Provide the [x, y] coordinate of the cell's center where the given text is located.  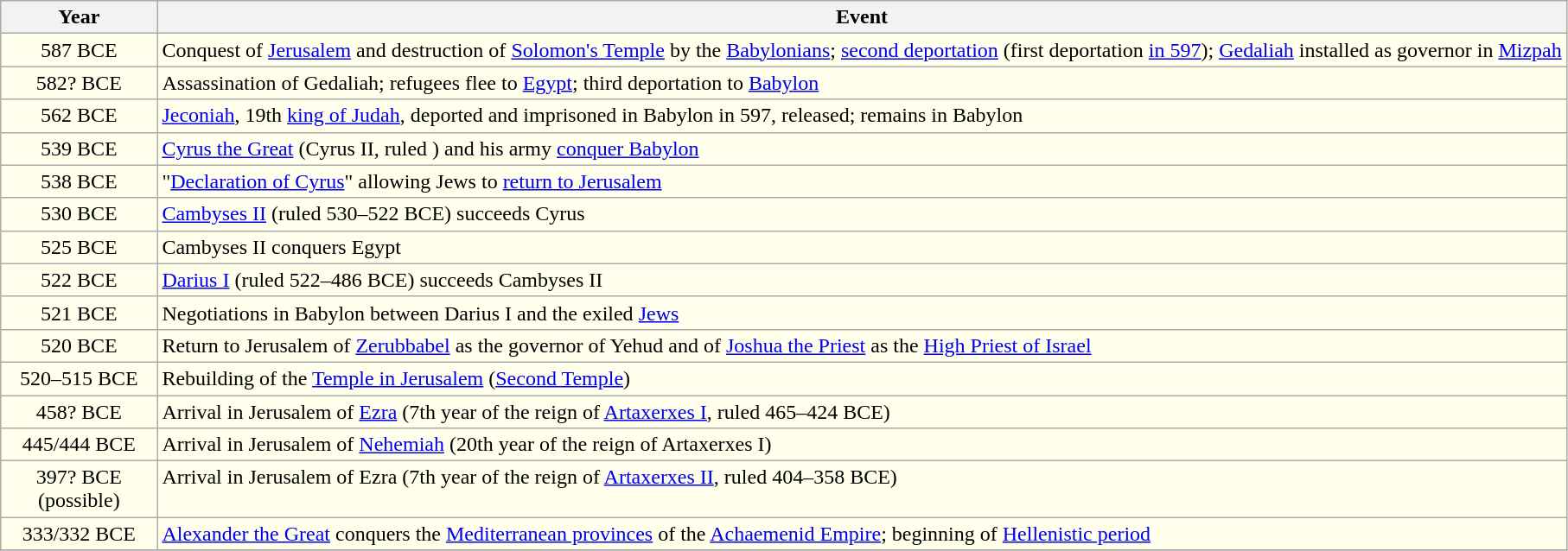
Return to Jerusalem of Zerubbabel as the governor of Yehud and of Joshua the Priest as the High Priest of Israel [862, 345]
Rebuilding of the Temple in Jerusalem (Second Temple) [862, 378]
562 BCE [80, 116]
Alexander the Great conquers the Mediterranean provinces of the Achaemenid Empire; beginning of Hellenistic period [862, 534]
"Declaration of Cyrus" allowing Jews to return to Jerusalem [862, 181]
397? BCE(possible) [80, 489]
587 BCE [80, 50]
520–515 BCE [80, 378]
522 BCE [80, 280]
Cambyses II conquers Egypt [862, 247]
539 BCE [80, 149]
538 BCE [80, 181]
521 BCE [80, 313]
525 BCE [80, 247]
530 BCE [80, 214]
Arrival in Jerusalem of Ezra (7th year of the reign of Artaxerxes I, ruled 465–424 BCE) [862, 412]
Arrival in Jerusalem of Nehemiah (20th year of the reign of Artaxerxes I) [862, 445]
Arrival in Jerusalem of Ezra (7th year of the reign of Artaxerxes II, ruled 404–358 BCE) [862, 489]
520 BCE [80, 345]
Negotiations in Babylon between Darius I and the exiled Jews [862, 313]
445/444 BCE [80, 445]
Jeconiah, 19th king of Judah, deported and imprisoned in Babylon in 597, released; remains in Babylon [862, 116]
Assassination of Gedaliah; refugees flee to Egypt; third deportation to Babylon [862, 83]
458? BCE [80, 412]
Year [80, 17]
Cyrus the Great (Cyrus II, ruled ) and his army conquer Babylon [862, 149]
Event [862, 17]
Cambyses II (ruled 530–522 BCE) succeeds Cyrus [862, 214]
Darius I (ruled 522–486 BCE) succeeds Cambyses II [862, 280]
333/332 BCE [80, 534]
582? BCE [80, 83]
